Search for the cell housing the specified text and yield its [x, y] center coordinate. 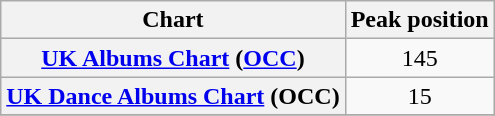
145 [420, 58]
15 [420, 96]
Peak position [420, 20]
UK Dance Albums Chart (OCC) [173, 96]
Chart [173, 20]
UK Albums Chart (OCC) [173, 58]
